Return the (X, Y) coordinate for the center point of the cell that contains the specified text.  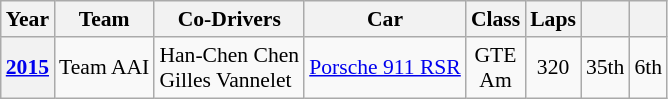
GTEAm (496, 68)
Car (385, 19)
Class (496, 19)
Team (104, 19)
6th (648, 68)
Han-Chen Chen Gilles Vannelet (229, 68)
Porsche 911 RSR (385, 68)
Laps (553, 19)
320 (553, 68)
Co-Drivers (229, 19)
Team AAI (104, 68)
35th (606, 68)
2015 (28, 68)
Year (28, 19)
